Locate the cell with the specified text and output its (x, y) center coordinate. 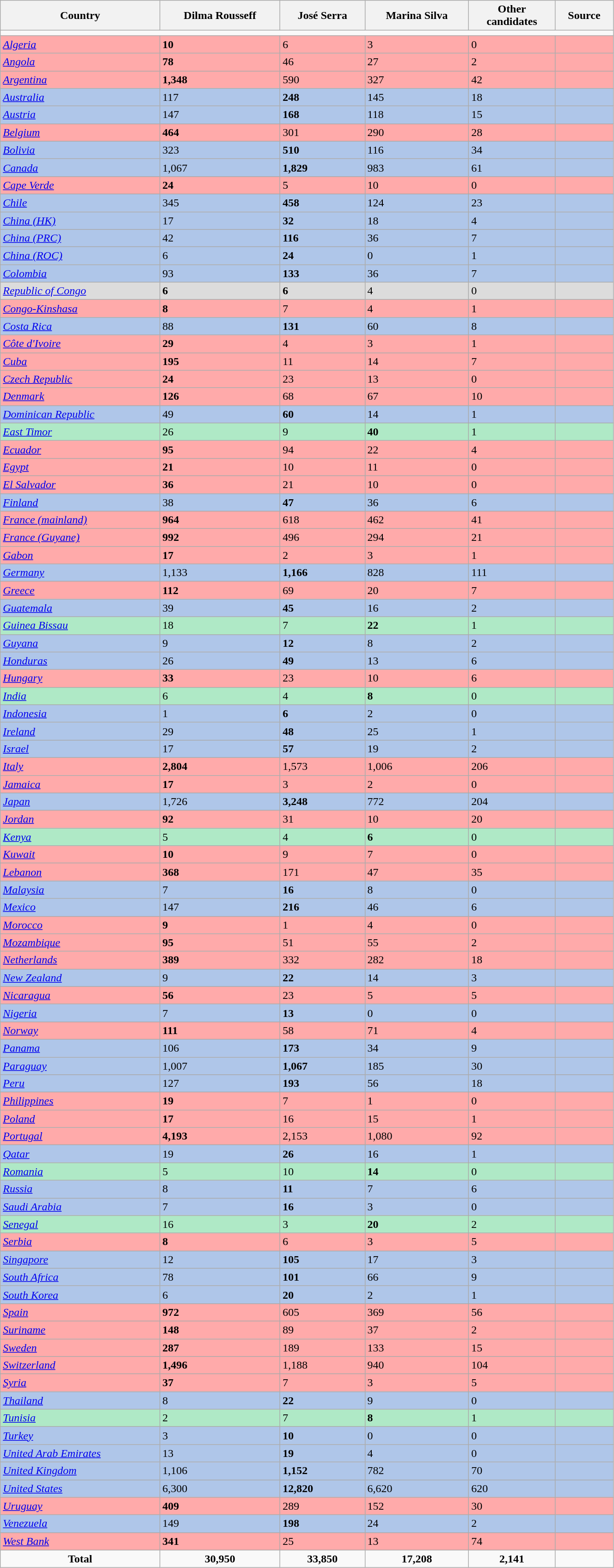
55 (417, 942)
Poland (80, 1119)
Austria (80, 115)
35 (512, 872)
East Timor (80, 432)
71 (417, 1030)
620 (512, 1488)
France (mainland) (80, 520)
Paraguay (80, 1066)
Guyana (80, 643)
1,166 (323, 573)
Ireland (80, 731)
131 (323, 326)
Singapore (80, 1259)
Guatemala (80, 608)
195 (220, 361)
Hungary (80, 678)
149 (220, 1524)
282 (417, 960)
Thailand (80, 1401)
Belgium (80, 132)
1,348 (220, 80)
6,620 (417, 1488)
389 (220, 960)
67 (417, 397)
Dominican Republic (80, 414)
Dilma Rousseff (220, 16)
Nigeria (80, 1013)
China (ROC) (80, 256)
345 (220, 203)
41 (512, 520)
Jamaica (80, 784)
88 (220, 326)
Bolivia (80, 150)
1,133 (220, 573)
Republic of Congo (80, 291)
Nicaragua (80, 995)
148 (220, 1330)
Venezuela (80, 1524)
1,006 (417, 766)
Finland (80, 502)
United States (80, 1488)
1,829 (323, 167)
332 (323, 960)
Kenya (80, 837)
171 (323, 872)
32 (323, 221)
1,106 (220, 1471)
17,208 (417, 1559)
Romania (80, 1171)
Costa Rica (80, 326)
New Zealand (80, 978)
Honduras (80, 661)
290 (417, 132)
106 (220, 1048)
Malaysia (80, 890)
105 (323, 1259)
Serbia (80, 1242)
Country (80, 16)
1,726 (220, 802)
510 (323, 150)
Lebanon (80, 872)
Italy (80, 766)
2,153 (323, 1136)
3,248 (323, 802)
West Bank (80, 1541)
28 (512, 132)
United Kingdom (80, 1471)
Japan (80, 802)
1,188 (323, 1365)
Switzerland (80, 1365)
782 (417, 1471)
74 (512, 1541)
Spain (80, 1312)
618 (323, 520)
294 (417, 538)
Argentina (80, 80)
70 (512, 1471)
Greece (80, 590)
José Serra (323, 16)
61 (512, 167)
327 (417, 80)
93 (220, 273)
Mozambique (80, 942)
124 (417, 203)
464 (220, 132)
Source (584, 16)
145 (417, 97)
Morocco (80, 925)
Guinea Bissau (80, 626)
27 (417, 62)
Germany (80, 573)
369 (417, 1312)
198 (323, 1524)
Indonesia (80, 713)
1,080 (417, 1136)
Total (80, 1559)
972 (220, 1312)
Israel (80, 749)
828 (417, 573)
38 (220, 502)
58 (323, 1030)
605 (323, 1312)
1,573 (323, 766)
287 (220, 1348)
94 (323, 449)
104 (512, 1365)
590 (323, 80)
Gabon (80, 555)
409 (220, 1506)
39 (220, 608)
204 (512, 802)
India (80, 696)
51 (323, 942)
Colombia (80, 273)
189 (323, 1348)
772 (417, 802)
992 (220, 538)
323 (220, 150)
Panama (80, 1048)
45 (323, 608)
101 (323, 1277)
Chile (80, 203)
1,496 (220, 1365)
Uruguay (80, 1506)
173 (323, 1048)
206 (512, 766)
112 (220, 590)
Portugal (80, 1136)
Turkey (80, 1436)
2,141 (512, 1559)
Qatar (80, 1154)
Côte d'Ivoire (80, 344)
Netherlands (80, 960)
Suriname (80, 1330)
68 (323, 397)
Algeria (80, 44)
31 (323, 819)
Canada (80, 167)
Saudi Arabia (80, 1207)
193 (323, 1084)
Syria (80, 1383)
57 (323, 749)
Egypt (80, 467)
89 (323, 1330)
Ecuador (80, 449)
Mexico (80, 907)
33,850 (323, 1559)
Russia (80, 1189)
33 (220, 678)
66 (417, 1277)
Marina Silva (417, 16)
118 (417, 115)
Sweden (80, 1348)
Other candidates (512, 16)
1,152 (323, 1471)
152 (417, 1506)
964 (220, 520)
127 (220, 1084)
China (PRC) (80, 238)
458 (323, 203)
940 (417, 1365)
Cape Verde (80, 185)
China (HK) (80, 221)
341 (220, 1541)
1,007 (220, 1066)
Australia (80, 97)
Czech Republic (80, 379)
248 (323, 97)
216 (323, 907)
Senegal (80, 1224)
South Africa (80, 1277)
6,300 (220, 1488)
Norway (80, 1030)
4,193 (220, 1136)
Peru (80, 1084)
France (Guyane) (80, 538)
30,950 (220, 1559)
126 (220, 397)
48 (323, 731)
40 (417, 432)
Tunisia (80, 1418)
2,804 (220, 766)
South Korea (80, 1295)
185 (417, 1066)
368 (220, 872)
Denmark (80, 397)
Jordan (80, 819)
Angola (80, 62)
168 (323, 115)
Congo-Kinshasa (80, 309)
Kuwait (80, 855)
462 (417, 520)
289 (323, 1506)
Cuba (80, 361)
983 (417, 167)
301 (323, 132)
12,820 (323, 1488)
117 (220, 97)
United Arab Emirates (80, 1453)
Philippines (80, 1101)
496 (323, 538)
El Salvador (80, 484)
69 (323, 590)
